Identify which cell holds the provided text, then report its (X, Y) central coordinate. 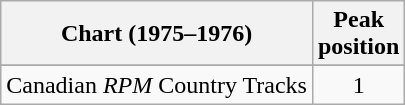
1 (358, 85)
Chart (1975–1976) (157, 34)
Canadian RPM Country Tracks (157, 85)
Peakposition (358, 34)
